Identify which cell holds the provided text, then report its [X, Y] central coordinate. 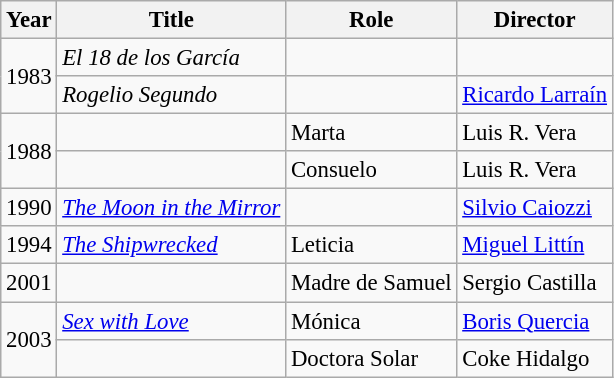
Leticia [372, 245]
Madre de Samuel [372, 283]
Role [372, 20]
1994 [29, 245]
Ricardo Larraín [534, 95]
1990 [29, 208]
The Moon in the Mirror [172, 208]
Miguel Littín [534, 245]
Consuelo [372, 170]
El 18 de los García [172, 58]
2003 [29, 340]
Marta [372, 133]
Director [534, 20]
Title [172, 20]
Boris Quercia [534, 321]
2001 [29, 283]
Silvio Caiozzi [534, 208]
Year [29, 20]
Rogelio Segundo [172, 95]
Doctora Solar [372, 358]
Mónica [372, 321]
Sex with Love [172, 321]
The Shipwrecked [172, 245]
1988 [29, 152]
Sergio Castilla [534, 283]
1983 [29, 76]
Coke Hidalgo [534, 358]
